Locate the cell with the specified text and output its [X, Y] center coordinate. 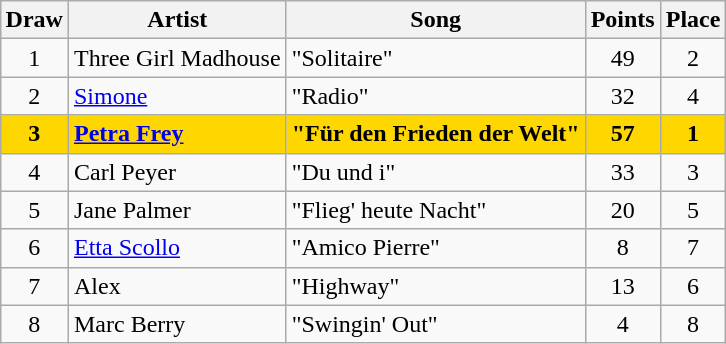
Place [693, 20]
57 [622, 134]
Points [622, 20]
Jane Palmer [177, 210]
Simone [177, 96]
"Flieg' heute Nacht" [436, 210]
20 [622, 210]
32 [622, 96]
49 [622, 58]
Petra Frey [177, 134]
"Du und i" [436, 172]
Alex [177, 286]
Three Girl Madhouse [177, 58]
"Highway" [436, 286]
"Für den Frieden der Welt" [436, 134]
"Swingin' Out" [436, 324]
Artist [177, 20]
13 [622, 286]
Marc Berry [177, 324]
"Radio" [436, 96]
Draw [34, 20]
Song [436, 20]
33 [622, 172]
Carl Peyer [177, 172]
"Amico Pierre" [436, 248]
"Solitaire" [436, 58]
Etta Scollo [177, 248]
